Detect which cell encompasses the target text, then output its [x, y] center coordinate. 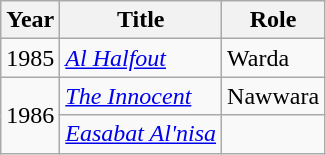
Al Halfout [141, 58]
Warda [274, 58]
Easabat Al'nisa [141, 134]
Role [274, 20]
1986 [30, 115]
Nawwara [274, 96]
The Innocent [141, 96]
Title [141, 20]
1985 [30, 58]
Year [30, 20]
